Return (X, Y) of the center of cell containing provided text 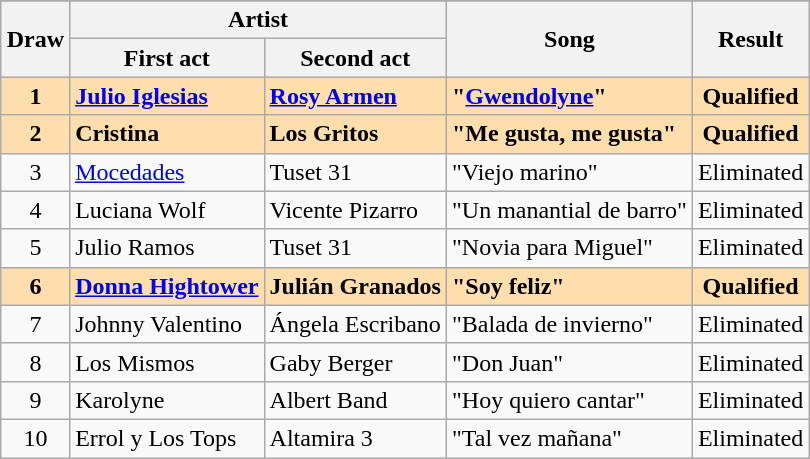
Julio Iglesias (167, 96)
Gaby Berger (355, 362)
Rosy Armen (355, 96)
Second act (355, 58)
Mocedades (167, 172)
1 (35, 96)
Ángela Escribano (355, 324)
Altamira 3 (355, 438)
First act (167, 58)
5 (35, 248)
Artist (258, 20)
"Gwendolyne" (569, 96)
10 (35, 438)
2 (35, 134)
Result (750, 39)
8 (35, 362)
Errol y Los Tops (167, 438)
Julián Granados (355, 286)
Draw (35, 39)
Song (569, 39)
"Un manantial de barro" (569, 210)
"Tal vez mañana" (569, 438)
"Novia para Miguel" (569, 248)
6 (35, 286)
Vicente Pizarro (355, 210)
4 (35, 210)
Cristina (167, 134)
Johnny Valentino (167, 324)
3 (35, 172)
"Me gusta, me gusta" (569, 134)
Karolyne (167, 400)
"Balada de invierno" (569, 324)
Los Gritos (355, 134)
"Viejo marino" (569, 172)
"Hoy quiero cantar" (569, 400)
Luciana Wolf (167, 210)
Los Mismos (167, 362)
Julio Ramos (167, 248)
"Soy feliz" (569, 286)
"Don Juan" (569, 362)
7 (35, 324)
Donna Hightower (167, 286)
9 (35, 400)
Albert Band (355, 400)
